For the text-containing cell, return its midpoint in (X, Y) coordinate format. 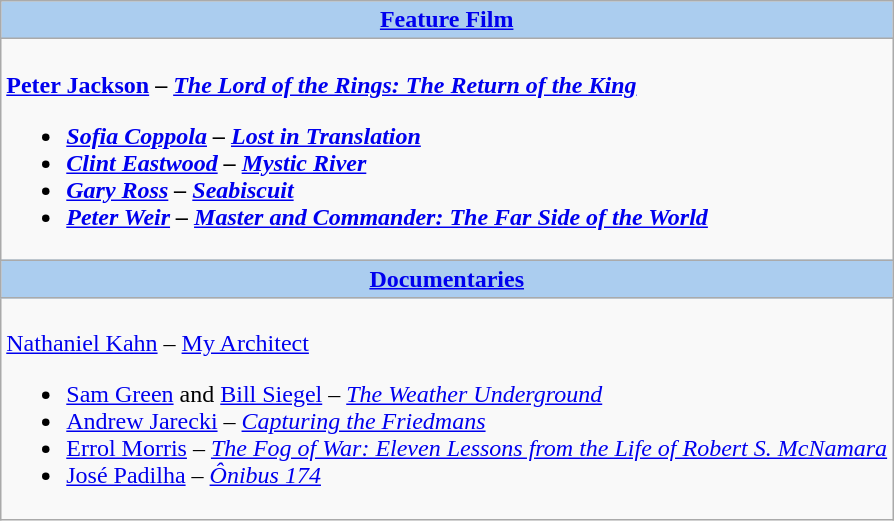
Documentaries (447, 279)
Feature Film (447, 20)
